Return the [x, y] coordinate for the center point of the cell that contains the specified text.  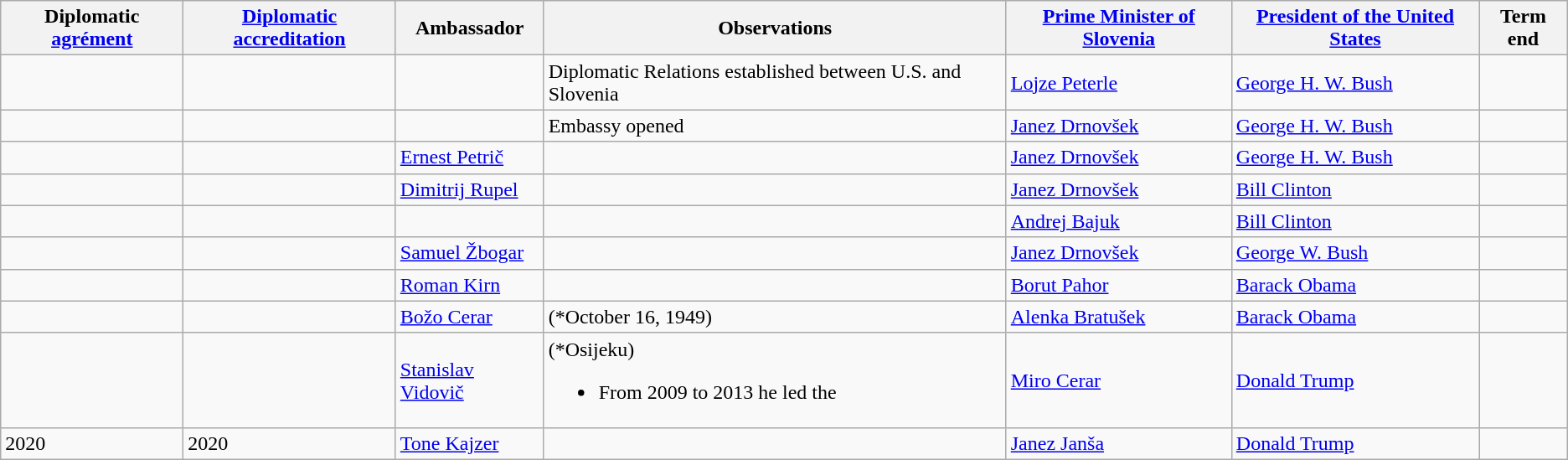
Stanislav Vidovič [469, 380]
Andrej Bajuk [1119, 221]
Ernest Petrič [469, 158]
Embassy opened [775, 126]
Lojze Peterle [1119, 82]
Term end [1524, 28]
Tone Kajzer [469, 443]
(*October 16, 1949) [775, 317]
President of the United States [1355, 28]
Miro Cerar [1119, 380]
Janez Janša [1119, 443]
George W. Bush [1355, 253]
Diplomatic Relations established between U.S. and Slovenia [775, 82]
Samuel Žbogar [469, 253]
Dimitrij Rupel [469, 189]
Ambassador [469, 28]
Alenka Bratušek [1119, 317]
Diplomatic agrément [92, 28]
Observations [775, 28]
Roman Kirn [469, 285]
Božo Cerar [469, 317]
Diplomatic accreditation [290, 28]
(*Osijeku)From 2009 to 2013 he led the [775, 380]
Prime Minister of Slovenia [1119, 28]
Borut Pahor [1119, 285]
